For the text-containing cell, return its midpoint in [x, y] coordinate format. 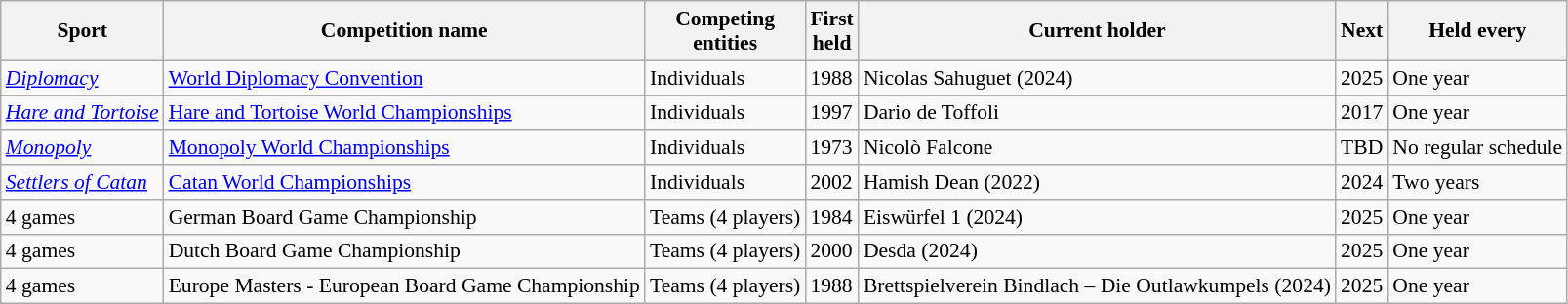
Monopoly World Championships [404, 148]
Competition name [404, 31]
Current holder [1097, 31]
Competing entities [725, 31]
2017 [1362, 113]
Hare and Tortoise [82, 113]
Diplomacy [82, 78]
TBD [1362, 148]
Dario de Toffoli [1097, 113]
No regular schedule [1477, 148]
Europe Masters - European Board Game Championship [404, 286]
Nicolò Falcone [1097, 148]
1984 [831, 217]
Settlers of Catan [82, 182]
Monopoly [82, 148]
Next [1362, 31]
Brettspielverein Bindlach – Die Outlawkumpels (2024) [1097, 286]
1997 [831, 113]
Nicolas Sahuguet (2024) [1097, 78]
Eiswürfel 1 (2024) [1097, 217]
2024 [1362, 182]
Two years [1477, 182]
German Board Game Championship [404, 217]
Dutch Board Game Championship [404, 251]
2002 [831, 182]
Hamish Dean (2022) [1097, 182]
First held [831, 31]
Desda (2024) [1097, 251]
1973 [831, 148]
2000 [831, 251]
Hare and Tortoise World Championships [404, 113]
Held every [1477, 31]
Sport [82, 31]
World Diplomacy Convention [404, 78]
Catan World Championships [404, 182]
